Output the [X, Y] coordinate of the center of the cell containing the given text.  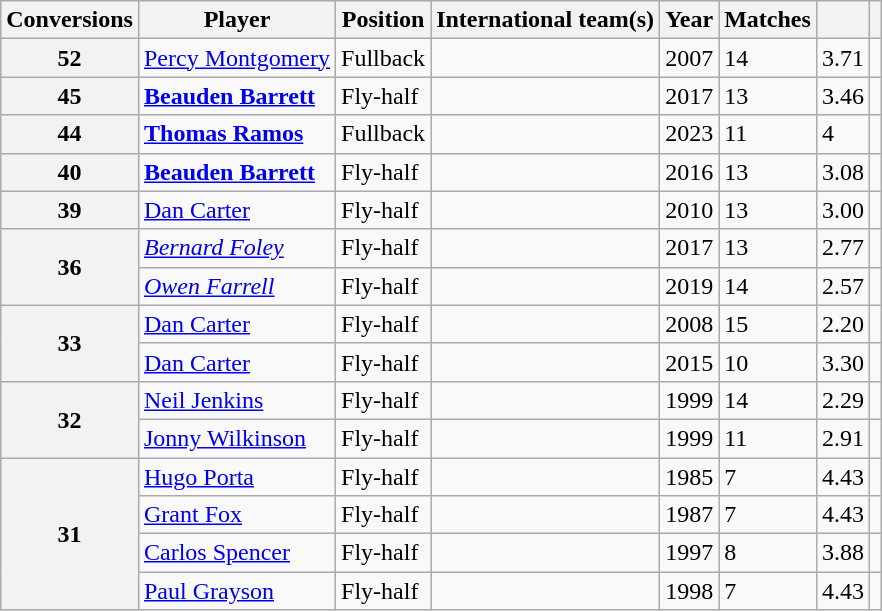
2.91 [842, 438]
45 [70, 96]
2010 [690, 210]
2.20 [842, 324]
39 [70, 210]
2016 [690, 172]
Bernard Foley [236, 248]
36 [70, 267]
3.00 [842, 210]
Player [236, 20]
2015 [690, 362]
2.57 [842, 286]
3.71 [842, 58]
Year [690, 20]
31 [70, 534]
3.08 [842, 172]
2007 [690, 58]
Neil Jenkins [236, 400]
Conversions [70, 20]
2019 [690, 286]
1998 [690, 591]
2.77 [842, 248]
Jonny Wilkinson [236, 438]
Hugo Porta [236, 477]
1987 [690, 515]
2.29 [842, 400]
Grant Fox [236, 515]
3.46 [842, 96]
8 [768, 553]
1997 [690, 553]
Matches [768, 20]
Percy Montgomery [236, 58]
International team(s) [546, 20]
40 [70, 172]
4 [842, 134]
3.88 [842, 553]
Owen Farrell [236, 286]
44 [70, 134]
Thomas Ramos [236, 134]
2023 [690, 134]
2008 [690, 324]
32 [70, 419]
33 [70, 343]
Position [384, 20]
52 [70, 58]
10 [768, 362]
Paul Grayson [236, 591]
Carlos Spencer [236, 553]
1985 [690, 477]
3.30 [842, 362]
15 [768, 324]
